Output the (X, Y) coordinate of the center of the cell containing the given text.  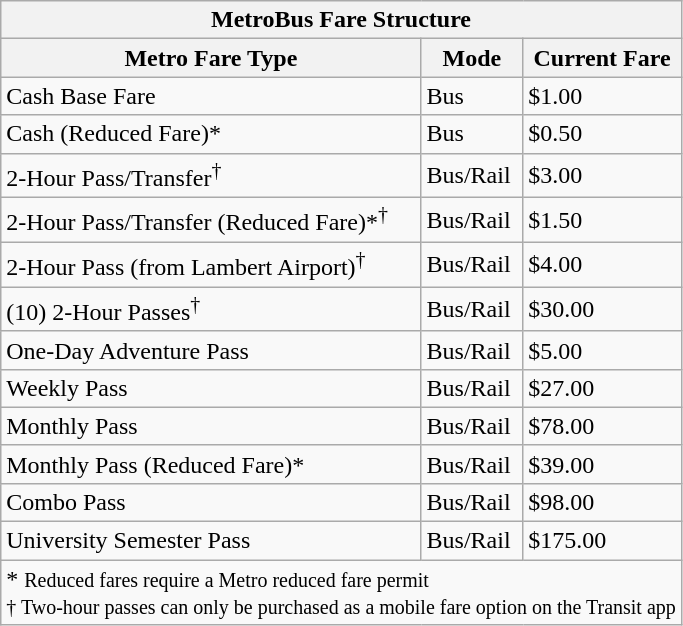
$98.00 (602, 502)
MetroBus Fare Structure (342, 20)
$5.00 (602, 350)
2-Hour Pass (from Lambert Airport)† (211, 264)
Combo Pass (211, 502)
$1.00 (602, 96)
Mode (472, 58)
Current Fare (602, 58)
$78.00 (602, 426)
$0.50 (602, 134)
$27.00 (602, 388)
University Semester Pass (211, 541)
$4.00 (602, 264)
$30.00 (602, 310)
One-Day Adventure Pass (211, 350)
Monthly Pass (Reduced Fare)* (211, 464)
Metro Fare Type (211, 58)
Monthly Pass (211, 426)
* Reduced fares require a Metro reduced fare permit† Two-hour passes can only be purchased as a mobile fare option on the Transit app (342, 592)
Weekly Pass (211, 388)
$1.50 (602, 220)
$3.00 (602, 176)
(10) 2-Hour Passes† (211, 310)
Cash (Reduced Fare)* (211, 134)
$175.00 (602, 541)
$39.00 (602, 464)
Cash Base Fare (211, 96)
2-Hour Pass/Transfer† (211, 176)
2-Hour Pass/Transfer (Reduced Fare)*† (211, 220)
